Locate the cell with the specified text and output its (x, y) center coordinate. 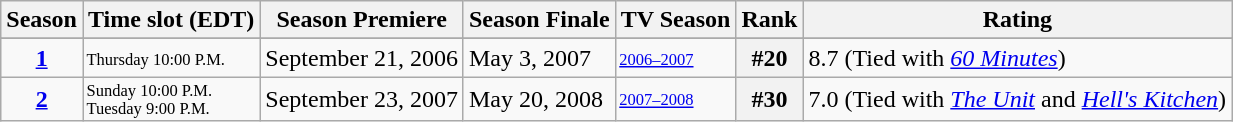
2006–2007 (676, 58)
1 (42, 58)
Sunday 10:00 P.M.Tuesday 9:00 P.M. (170, 99)
2007–2008 (676, 99)
September 21, 2006 (362, 58)
September 23, 2007 (362, 99)
Rating (1018, 20)
Time slot (EDT) (170, 20)
TV Season (676, 20)
Rank (770, 20)
Season Finale (539, 20)
May 3, 2007 (539, 58)
8.7 (Tied with 60 Minutes) (1018, 58)
#30 (770, 99)
7.0 (Tied with The Unit and Hell's Kitchen) (1018, 99)
#20 (770, 58)
Season (42, 20)
Season Premiere (362, 20)
2 (42, 99)
Thursday 10:00 P.M. (170, 58)
May 20, 2008 (539, 99)
